From the cell containing the given text, extract its center point as [x, y] coordinate. 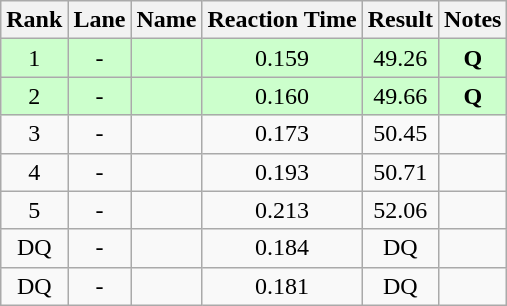
5 [34, 210]
Rank [34, 20]
50.71 [400, 172]
4 [34, 172]
Lane [100, 20]
Reaction Time [282, 20]
50.45 [400, 134]
3 [34, 134]
0.181 [282, 286]
0.184 [282, 248]
49.26 [400, 58]
0.173 [282, 134]
0.160 [282, 96]
49.66 [400, 96]
0.159 [282, 58]
2 [34, 96]
Notes [473, 20]
1 [34, 58]
52.06 [400, 210]
Result [400, 20]
0.213 [282, 210]
0.193 [282, 172]
Name [166, 20]
